Provide the [X, Y] coordinate of the cell's center where the given text is located.  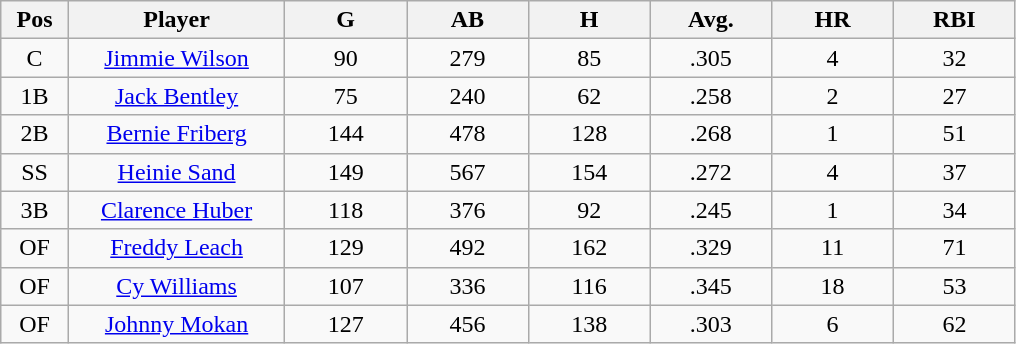
71 [954, 248]
336 [468, 286]
Cy Williams [176, 286]
90 [346, 58]
.303 [711, 324]
Jimmie Wilson [176, 58]
.258 [711, 96]
Jack Bentley [176, 96]
3B [35, 210]
2 [833, 96]
G [346, 20]
456 [468, 324]
32 [954, 58]
118 [346, 210]
Avg. [711, 20]
240 [468, 96]
51 [954, 134]
128 [589, 134]
Heinie Sand [176, 172]
H [589, 20]
.305 [711, 58]
27 [954, 96]
RBI [954, 20]
2B [35, 134]
116 [589, 286]
Freddy Leach [176, 248]
75 [346, 96]
.345 [711, 286]
154 [589, 172]
.245 [711, 210]
AB [468, 20]
127 [346, 324]
85 [589, 58]
11 [833, 248]
Clarence Huber [176, 210]
138 [589, 324]
279 [468, 58]
18 [833, 286]
.268 [711, 134]
107 [346, 286]
567 [468, 172]
34 [954, 210]
92 [589, 210]
Player [176, 20]
C [35, 58]
Pos [35, 20]
144 [346, 134]
HR [833, 20]
1B [35, 96]
478 [468, 134]
Johnny Mokan [176, 324]
37 [954, 172]
SS [35, 172]
149 [346, 172]
162 [589, 248]
.329 [711, 248]
6 [833, 324]
Bernie Friberg [176, 134]
53 [954, 286]
129 [346, 248]
492 [468, 248]
376 [468, 210]
.272 [711, 172]
